Output the (X, Y) coordinate of the center of the cell containing the given text.  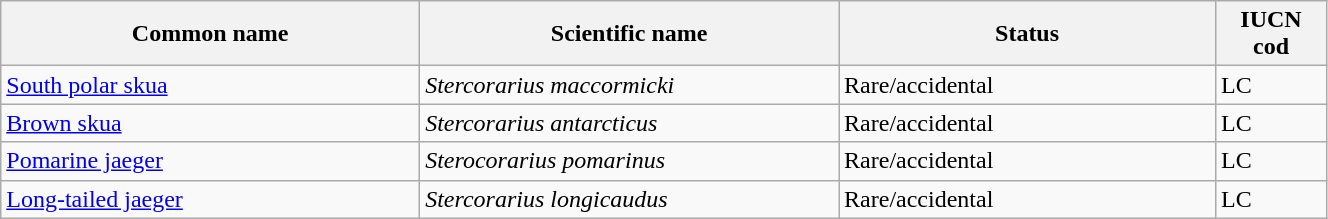
Stercorarius maccormicki (630, 85)
IUCN cod (1272, 34)
South polar skua (210, 85)
Status (1028, 34)
Stercorarius longicaudus (630, 199)
Stercorarius antarcticus (630, 123)
Common name (210, 34)
Sterocorarius pomarinus (630, 161)
Pomarine jaeger (210, 161)
Brown skua (210, 123)
Long-tailed jaeger (210, 199)
Scientific name (630, 34)
